Detect which cell encompasses the target text, then output its [x, y] center coordinate. 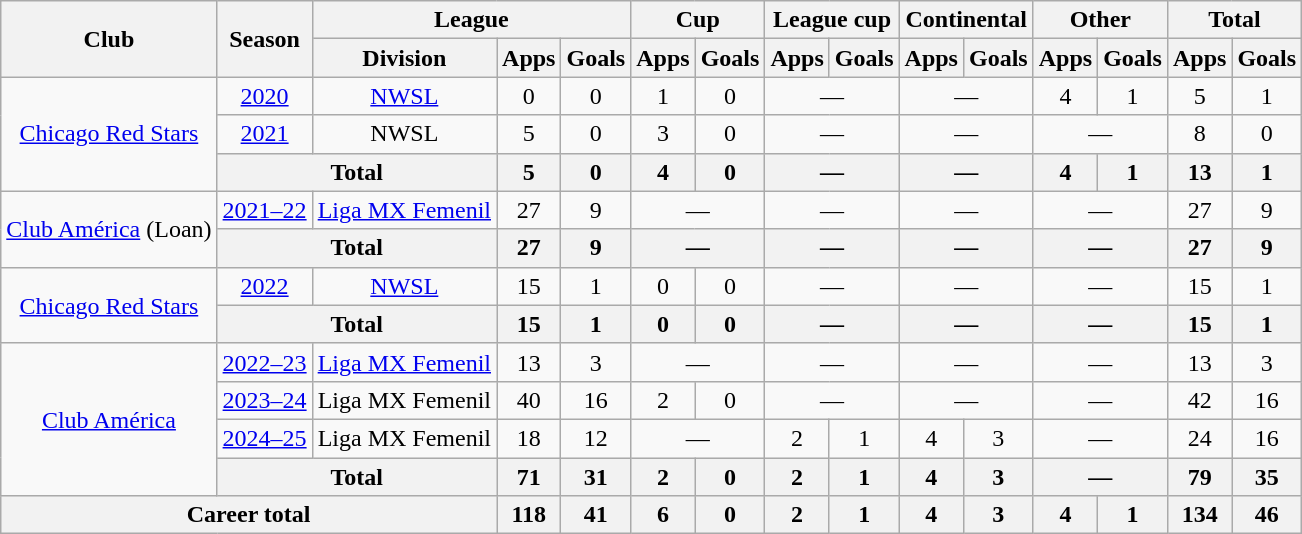
Club América (Loan) [109, 229]
League [472, 20]
2023–24 [264, 400]
71 [529, 477]
Career total [249, 515]
League cup [832, 20]
134 [1199, 515]
Division [404, 58]
2022–23 [264, 362]
2020 [264, 96]
8 [1199, 134]
18 [529, 438]
2021–22 [264, 210]
118 [529, 515]
24 [1199, 438]
40 [529, 400]
Club [109, 39]
2021 [264, 134]
2024–25 [264, 438]
6 [663, 515]
Season [264, 39]
Cup [698, 20]
46 [1267, 515]
Continental [966, 20]
42 [1199, 400]
31 [596, 477]
79 [1199, 477]
Club América [109, 419]
2022 [264, 286]
Other [1100, 20]
12 [596, 438]
41 [596, 515]
35 [1267, 477]
